Locate the cell with the specified text and output its (X, Y) center coordinate. 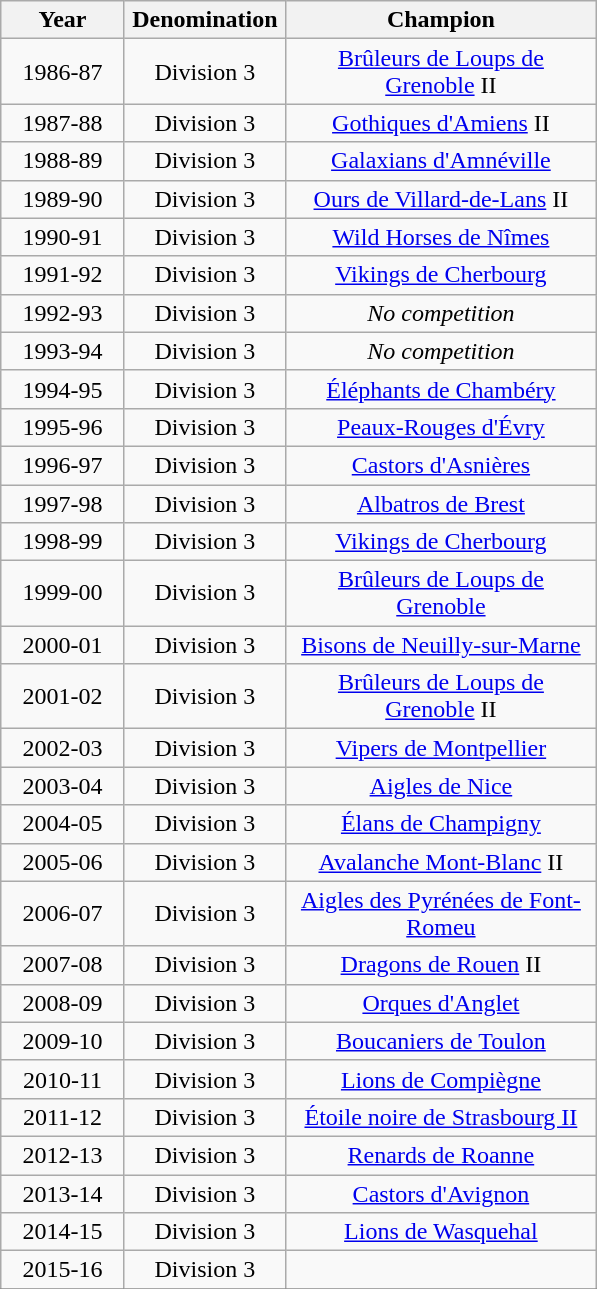
2011-12 (63, 1117)
2013-14 (63, 1193)
1987-88 (63, 123)
1996-97 (63, 465)
2003-04 (63, 786)
Renards de Roanne (440, 1155)
2002-03 (63, 748)
1994-95 (63, 389)
Dragons de Rouen II (440, 965)
2006-07 (63, 914)
2012-13 (63, 1155)
1993-94 (63, 351)
Aigles de Nice (440, 786)
Wild Horses de Nîmes (440, 237)
Lions de Compiègne (440, 1079)
Étoile noire de Strasbourg II (440, 1117)
Boucaniers de Toulon (440, 1041)
Avalanche Mont-Blanc II (440, 862)
2015-16 (63, 1270)
Lions de Wasquehal (440, 1232)
Brûleurs de Loups de Grenoble (440, 594)
Vipers de Montpellier (440, 748)
1986-87 (63, 72)
2004-05 (63, 824)
Aigles des Pyrénées de Font-Romeu (440, 914)
2005-06 (63, 862)
2007-08 (63, 965)
2000-01 (63, 645)
1992-93 (63, 313)
Orques d'Anglet (440, 1003)
Year (63, 20)
2001-02 (63, 696)
1999-00 (63, 594)
1989-90 (63, 199)
Ours de Villard-de-Lans II (440, 199)
Castors d'Avignon (440, 1193)
2014-15 (63, 1232)
Denomination (204, 20)
2010-11 (63, 1079)
2009-10 (63, 1041)
Peaux-Rouges d'Évry (440, 427)
1998-99 (63, 542)
Champion (440, 20)
Élans de Champigny (440, 824)
1997-98 (63, 503)
1990-91 (63, 237)
Castors d'Asnières (440, 465)
Galaxians d'Amnéville (440, 161)
2008-09 (63, 1003)
Gothiques d'Amiens II (440, 123)
1995-96 (63, 427)
Bisons de Neuilly-sur-Marne (440, 645)
1991-92 (63, 275)
Albatros de Brest (440, 503)
Éléphants de Chambéry (440, 389)
1988-89 (63, 161)
